Extract the (X, Y) coordinate from the center of the cell holding the provided text.  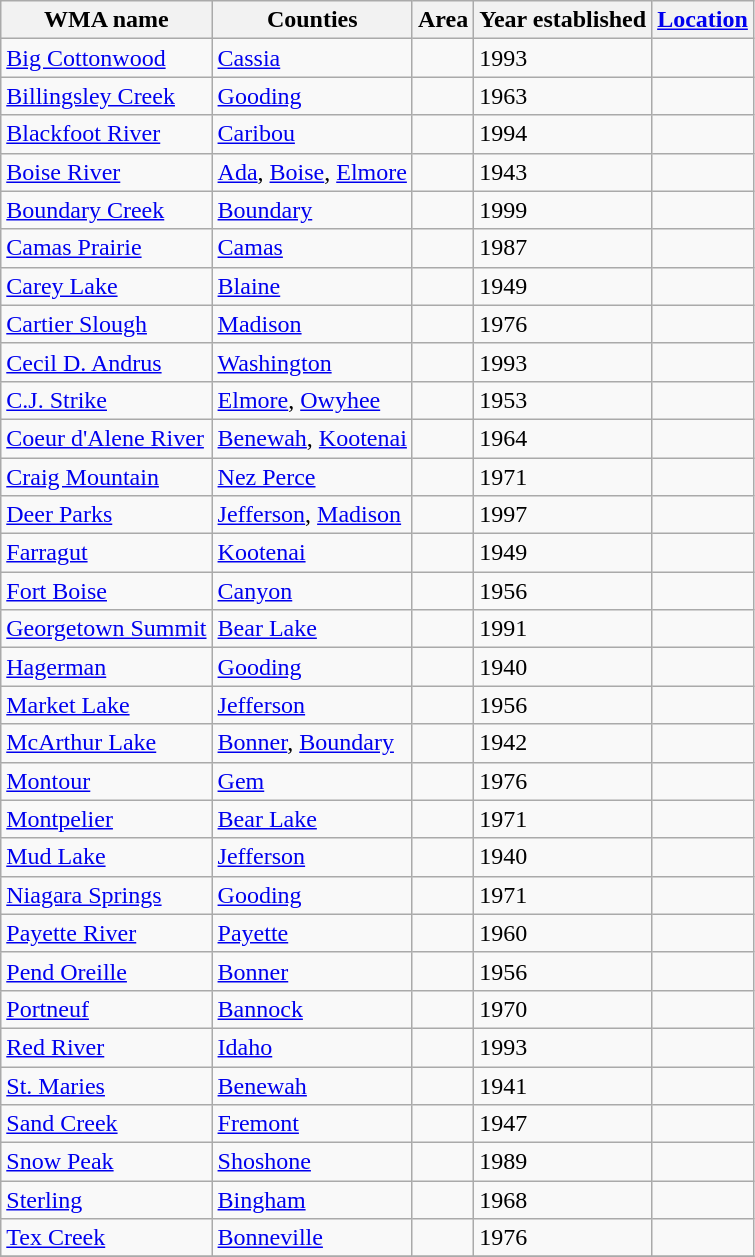
Billingsley Creek (106, 96)
1997 (563, 515)
1991 (563, 629)
1942 (563, 743)
McArthur Lake (106, 743)
1943 (563, 172)
Idaho (312, 1047)
Boise River (106, 172)
Bannock (312, 1009)
Hagerman (106, 667)
Madison (312, 324)
Cecil D. Andrus (106, 362)
Washington (312, 362)
Ada, Boise, Elmore (312, 172)
Craig Mountain (106, 477)
1941 (563, 1085)
Snow Peak (106, 1162)
Farragut (106, 553)
Niagara Springs (106, 895)
Blaine (312, 286)
Benewah, Kootenai (312, 438)
Carey Lake (106, 286)
1963 (563, 96)
Payette (312, 933)
Fremont (312, 1124)
1970 (563, 1009)
Market Lake (106, 705)
Sterling (106, 1200)
1987 (563, 248)
Shoshone (312, 1162)
Blackfoot River (106, 134)
Canyon (312, 591)
1947 (563, 1124)
Location (703, 20)
Counties (312, 20)
Camas (312, 248)
Portneuf (106, 1009)
Kootenai (312, 553)
Boundary (312, 210)
1953 (563, 400)
Nez Perce (312, 477)
Georgetown Summit (106, 629)
Montpelier (106, 819)
Area (442, 20)
Fort Boise (106, 591)
Payette River (106, 933)
1964 (563, 438)
Cartier Slough (106, 324)
Red River (106, 1047)
Caribou (312, 134)
1999 (563, 210)
Cassia (312, 58)
Elmore, Owyhee (312, 400)
St. Maries (106, 1085)
1994 (563, 134)
Year established (563, 20)
Big Cottonwood (106, 58)
Sand Creek (106, 1124)
Gem (312, 781)
Bingham (312, 1200)
Deer Parks (106, 515)
1968 (563, 1200)
Boundary Creek (106, 210)
Montour (106, 781)
Jefferson, Madison (312, 515)
Camas Prairie (106, 248)
Coeur d'Alene River (106, 438)
Bonneville (312, 1238)
Bonner (312, 971)
Bonner, Boundary (312, 743)
WMA name (106, 20)
1960 (563, 933)
Tex Creek (106, 1238)
Mud Lake (106, 857)
C.J. Strike (106, 400)
1989 (563, 1162)
Pend Oreille (106, 971)
Benewah (312, 1085)
